Capture the cell that displays the provided text and extract its [X, Y] central coordinate. 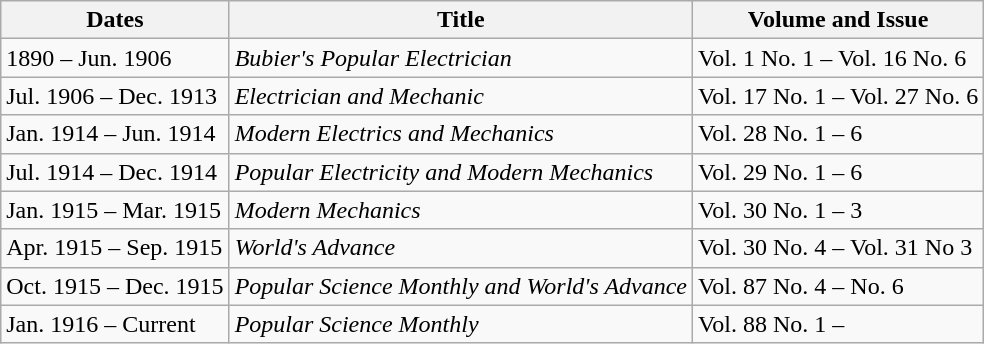
Apr. 1915 – Sep. 1915 [115, 248]
Popular Science Monthly and World's Advance [460, 286]
Title [460, 20]
Vol. 30 No. 1 – 3 [838, 210]
Modern Mechanics [460, 210]
Vol. 17 No. 1 – Vol. 27 No. 6 [838, 96]
Bubier's Popular Electrician [460, 58]
Jan. 1915 – Mar. 1915 [115, 210]
Jan. 1914 – Jun. 1914 [115, 134]
Volume and Issue [838, 20]
Dates [115, 20]
Modern Electrics and Mechanics [460, 134]
1890 – Jun. 1906 [115, 58]
Vol. 29 No. 1 – 6 [838, 172]
Vol. 88 No. 1 – [838, 324]
Vol. 1 No. 1 – Vol. 16 No. 6 [838, 58]
Vol. 30 No. 4 – Vol. 31 No 3 [838, 248]
Jan. 1916 – Current [115, 324]
Popular Science Monthly [460, 324]
Popular Electricity and Modern Mechanics [460, 172]
World's Advance [460, 248]
Jul. 1914 – Dec. 1914 [115, 172]
Vol. 28 No. 1 – 6 [838, 134]
Oct. 1915 – Dec. 1915 [115, 286]
Electrician and Mechanic [460, 96]
Vol. 87 No. 4 – No. 6 [838, 286]
Jul. 1906 – Dec. 1913 [115, 96]
